Pinpoint the cell where the given text exists, returning its (X, Y) midpoint coordinate. 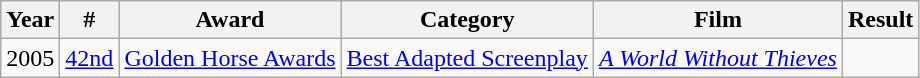
2005 (30, 58)
42nd (90, 58)
Award (230, 20)
A World Without Thieves (718, 58)
Best Adapted Screenplay (467, 58)
# (90, 20)
Film (718, 20)
Year (30, 20)
Golden Horse Awards (230, 58)
Category (467, 20)
Result (880, 20)
